Search for the cell housing the specified text and yield its [X, Y] center coordinate. 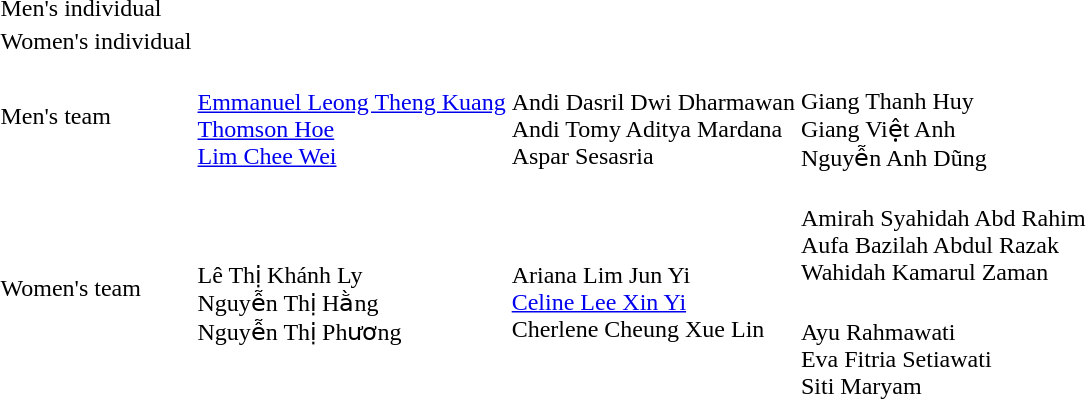
Emmanuel Leong Theng KuangThomson HoeLim Chee Wei [352, 116]
Andi Dasril Dwi DharmawanAndi Tomy Aditya MardanaAspar Sesasria [653, 116]
